Extract the [x, y] coordinate from the center of the cell holding the provided text.  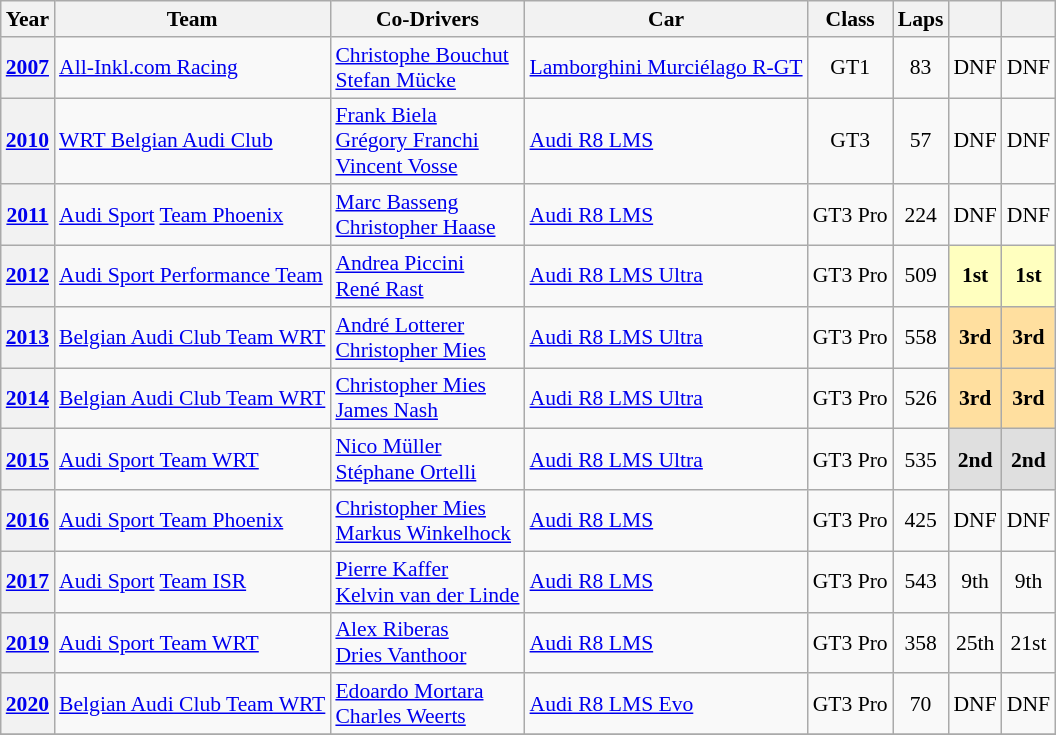
GT3 [850, 142]
Audi R8 LMS Evo [666, 704]
2017 [28, 582]
Co-Drivers [427, 19]
2012 [28, 276]
57 [921, 142]
224 [921, 216]
2011 [28, 216]
Andrea Piccini René Rast [427, 276]
Frank Biela Grégory Franchi Vincent Vosse [427, 142]
2020 [28, 704]
509 [921, 276]
25th [974, 642]
2010 [28, 142]
Audi Sport Performance Team [192, 276]
Alex Riberas Dries Vanthoor [427, 642]
Nico Müller Stéphane Ortelli [427, 460]
2013 [28, 338]
358 [921, 642]
543 [921, 582]
WRT Belgian Audi Club [192, 142]
Team [192, 19]
Audi Sport Team ISR [192, 582]
Pierre Kaffer Kelvin van der Linde [427, 582]
70 [921, 704]
Christopher Mies Markus Winkelhock [427, 520]
83 [921, 68]
Edoardo Mortara Charles Weerts [427, 704]
Car [666, 19]
Christopher Mies James Nash [427, 398]
21st [1028, 642]
GT1 [850, 68]
Class [850, 19]
558 [921, 338]
2007 [28, 68]
Year [28, 19]
425 [921, 520]
535 [921, 460]
Lamborghini Murciélago R-GT [666, 68]
Marc Basseng Christopher Haase [427, 216]
André Lotterer Christopher Mies [427, 338]
Christophe Bouchut Stefan Mücke [427, 68]
Laps [921, 19]
All-Inkl.com Racing [192, 68]
2019 [28, 642]
2015 [28, 460]
2016 [28, 520]
2014 [28, 398]
526 [921, 398]
